Capture the cell that displays the provided text and extract its [x, y] central coordinate. 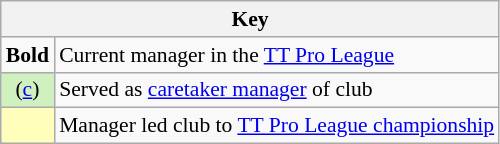
(c) [28, 90]
Manager led club to TT Pro League championship [276, 126]
Bold [28, 55]
Current manager in the TT Pro League [276, 55]
Served as caretaker manager of club [276, 90]
Key [250, 19]
